Return (x, y) of the center of cell containing provided text 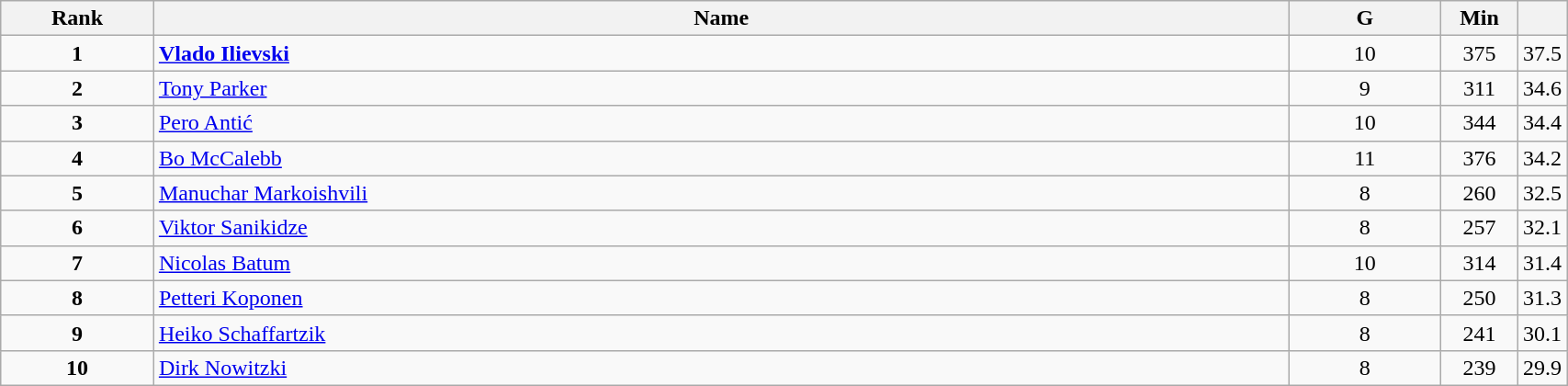
37.5 (1543, 53)
375 (1479, 53)
29.9 (1543, 368)
Viktor Sanikidze (721, 228)
Nicolas Batum (721, 263)
3 (77, 123)
7 (77, 263)
Min (1479, 18)
241 (1479, 333)
Vlado Ilievski (721, 53)
34.4 (1543, 123)
Heiko Schaffartzik (721, 333)
Name (721, 18)
Tony Parker (721, 88)
Bo McCalebb (721, 158)
Pero Antić (721, 123)
34.6 (1543, 88)
314 (1479, 263)
311 (1479, 88)
2 (77, 88)
376 (1479, 158)
31.4 (1543, 263)
G (1365, 18)
Dirk Nowitzki (721, 368)
32.1 (1543, 228)
1 (77, 53)
30.1 (1543, 333)
239 (1479, 368)
4 (77, 158)
31.3 (1543, 298)
257 (1479, 228)
Petteri Koponen (721, 298)
344 (1479, 123)
Manuchar Markoishvili (721, 193)
250 (1479, 298)
34.2 (1543, 158)
5 (77, 193)
Rank (77, 18)
11 (1365, 158)
32.5 (1543, 193)
6 (77, 228)
260 (1479, 193)
